From the cell containing the given text, extract its center point as (X, Y) coordinate. 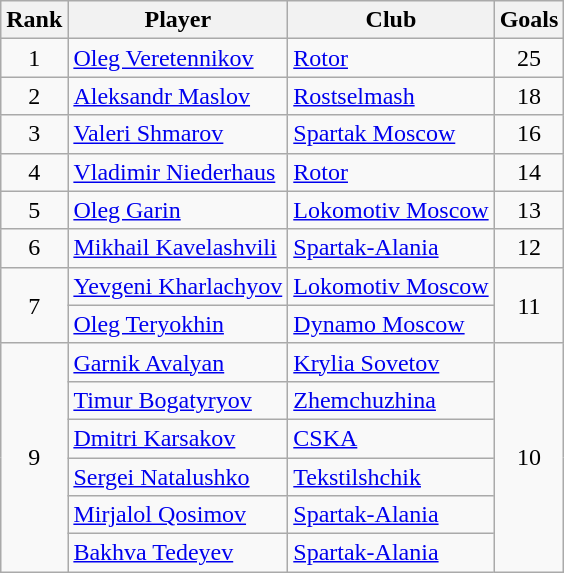
12 (529, 248)
10 (529, 457)
2 (34, 96)
5 (34, 210)
Timur Bogatyryov (178, 400)
Oleg Veretennikov (178, 58)
Sergei Natalushko (178, 477)
Valeri Shmarov (178, 134)
3 (34, 134)
Rank (34, 20)
Spartak Moscow (391, 134)
Player (178, 20)
9 (34, 457)
Bakhva Tedeyev (178, 553)
Oleg Teryokhin (178, 324)
13 (529, 210)
Vladimir Niederhaus (178, 172)
Club (391, 20)
4 (34, 172)
7 (34, 305)
Aleksandr Maslov (178, 96)
18 (529, 96)
1 (34, 58)
Goals (529, 20)
Oleg Garin (178, 210)
Zhemchuzhina (391, 400)
Mikhail Kavelashvili (178, 248)
14 (529, 172)
Yevgeni Kharlachyov (178, 286)
Mirjalol Qosimov (178, 515)
6 (34, 248)
Krylia Sovetov (391, 362)
16 (529, 134)
11 (529, 305)
25 (529, 58)
CSKA (391, 438)
Dynamo Moscow (391, 324)
Garnik Avalyan (178, 362)
Dmitri Karsakov (178, 438)
Rostselmash (391, 96)
Tekstilshchik (391, 477)
